Provide the [x, y] coordinate of the cell's center where the given text is located.  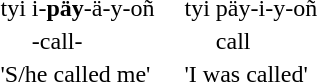
-call- [93, 41]
